For the text-containing cell, return its midpoint in [x, y] coordinate format. 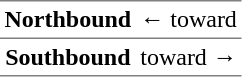
← toward [189, 20]
Southbound [68, 57]
toward → [189, 57]
Northbound [68, 20]
